Output the (X, Y) coordinate of the center of the cell containing the given text.  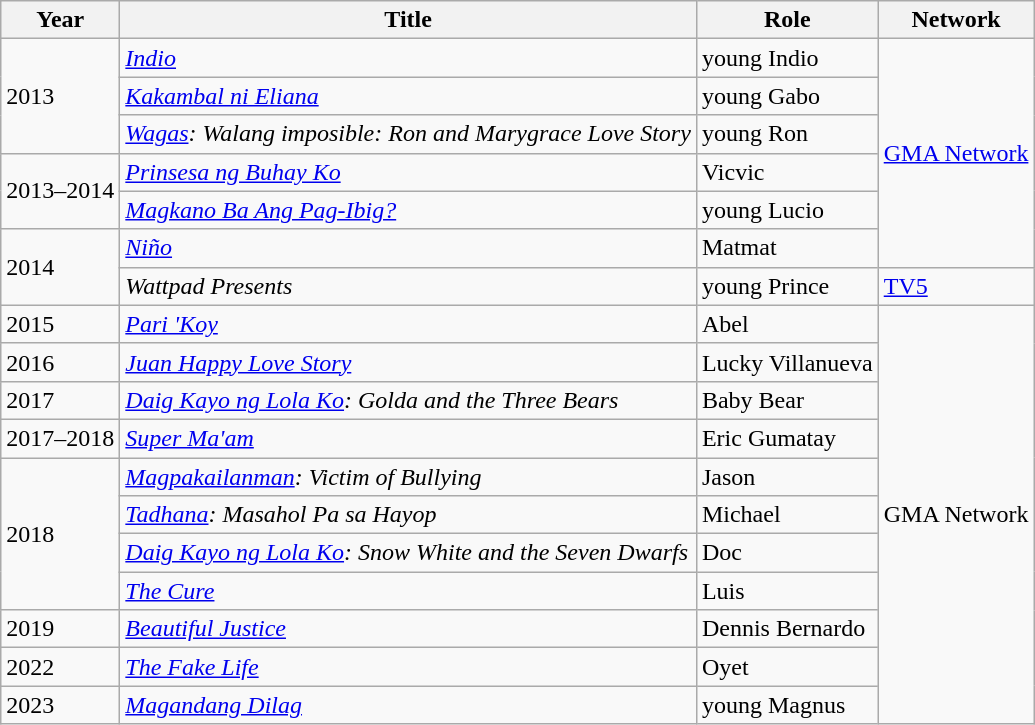
2018 (60, 534)
Title (408, 20)
Doc (787, 553)
Abel (787, 324)
Daig Kayo ng Lola Ko: Golda and the Three Bears (408, 400)
2017 (60, 400)
2013 (60, 96)
Indio (408, 58)
2016 (60, 362)
Prinsesa ng Buhay Ko (408, 172)
2022 (60, 667)
Year (60, 20)
Magkano Ba Ang Pag-Ibig? (408, 210)
The Cure (408, 591)
Kakambal ni Eliana (408, 96)
Oyet (787, 667)
young Ron (787, 134)
young Prince (787, 286)
young Indio (787, 58)
Baby Bear (787, 400)
Role (787, 20)
Niño (408, 248)
Network (956, 20)
TV5 (956, 286)
Eric Gumatay (787, 438)
2013–2014 (60, 191)
Wagas: Walang imposible: Ron and Marygrace Love Story (408, 134)
2019 (60, 629)
Wattpad Presents (408, 286)
2023 (60, 705)
Dennis Bernardo (787, 629)
Luis (787, 591)
Jason (787, 477)
The Fake Life (408, 667)
Beautiful Justice (408, 629)
young Gabo (787, 96)
2015 (60, 324)
Matmat (787, 248)
2017–2018 (60, 438)
Tadhana: Masahol Pa sa Hayop (408, 515)
Vicvic (787, 172)
young Magnus (787, 705)
Juan Happy Love Story (408, 362)
Magandang Dilag (408, 705)
Daig Kayo ng Lola Ko: Snow White and the Seven Dwarfs (408, 553)
Super Ma'am (408, 438)
Michael (787, 515)
Pari 'Koy (408, 324)
Lucky Villanueva (787, 362)
2014 (60, 267)
young Lucio (787, 210)
Magpakailanman: Victim of Bullying (408, 477)
